Identify which cell holds the provided text, then report its [x, y] central coordinate. 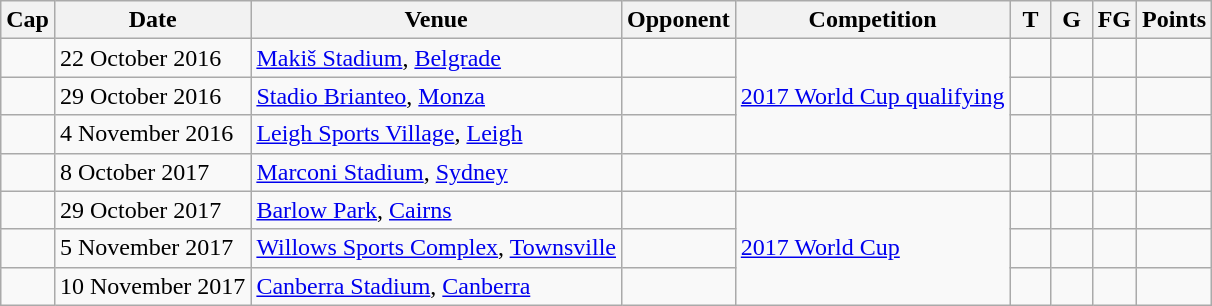
Stadio Brianteo, Monza [436, 96]
Date [152, 20]
8 October 2017 [152, 172]
T [1030, 20]
Competition [872, 20]
FG [1114, 20]
2017 World Cup [872, 248]
Makiš Stadium, Belgrade [436, 58]
Venue [436, 20]
29 October 2016 [152, 96]
Points [1174, 20]
Barlow Park, Cairns [436, 210]
Marconi Stadium, Sydney [436, 172]
Willows Sports Complex, Townsville [436, 248]
Leigh Sports Village, Leigh [436, 134]
G [1072, 20]
2017 World Cup qualifying [872, 96]
Opponent [679, 20]
29 October 2017 [152, 210]
Canberra Stadium, Canberra [436, 286]
22 October 2016 [152, 58]
10 November 2017 [152, 286]
5 November 2017 [152, 248]
Cap [28, 20]
4 November 2016 [152, 134]
